Capture the cell that displays the provided text and extract its (X, Y) central coordinate. 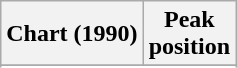
Peakposition (189, 34)
Chart (1990) (72, 34)
